Return (X, Y) of the center of cell containing provided text 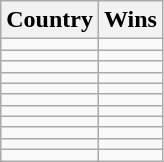
Country (50, 20)
Wins (130, 20)
